Extract the [x, y] coordinate from the center of the cell holding the provided text.  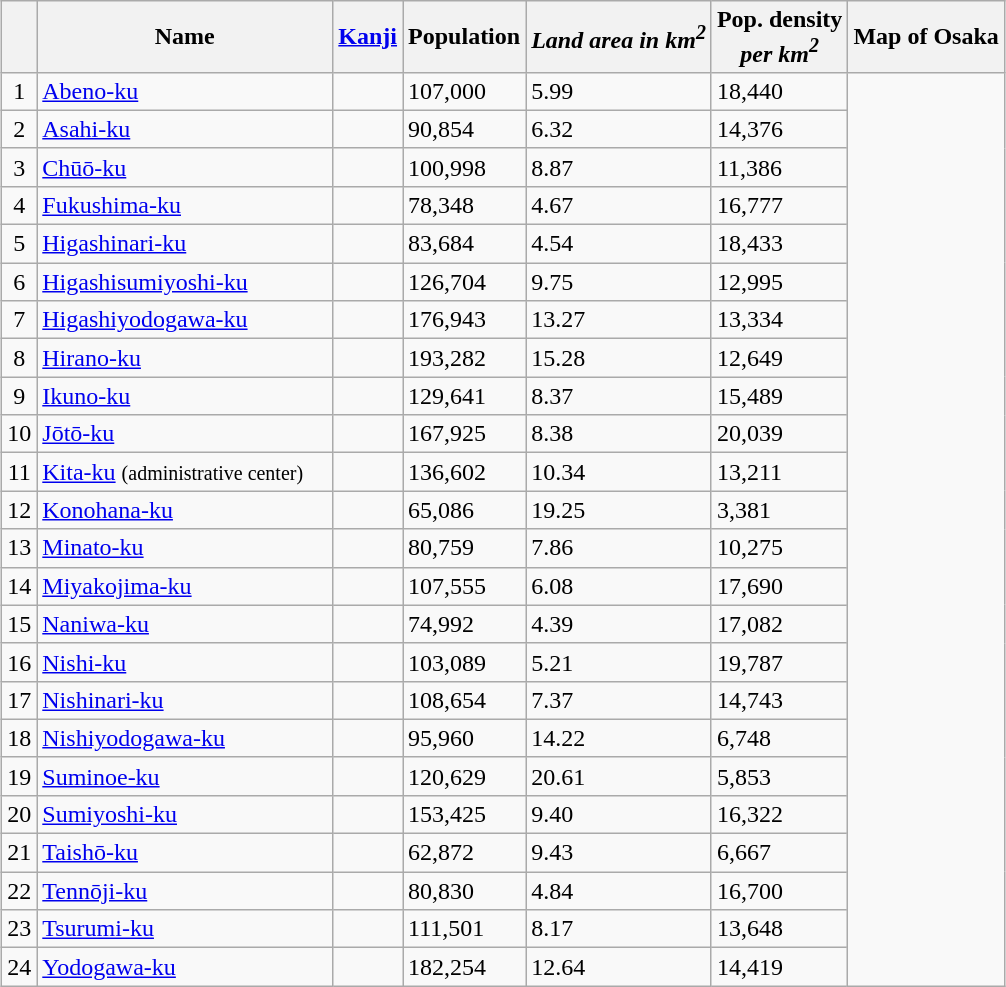
5,853 [779, 776]
Kita-ku (administrative center) [185, 472]
Ikuno-ku [185, 396]
Higashiyodogawa-ku [185, 320]
9.75 [619, 282]
126,704 [464, 282]
Jōtō-ku [185, 434]
19,787 [779, 662]
7.37 [619, 700]
15,489 [779, 396]
108,654 [464, 700]
107,555 [464, 586]
19.25 [619, 510]
11 [20, 472]
Hirano-ku [185, 358]
Abeno-ku [185, 91]
103,089 [464, 662]
Asahi-ku [185, 129]
16,777 [779, 205]
Tennōji-ku [185, 891]
9 [20, 396]
14.22 [619, 738]
9.40 [619, 814]
4.54 [619, 244]
10,275 [779, 548]
78,348 [464, 205]
14 [20, 586]
12,649 [779, 358]
129,641 [464, 396]
8.38 [619, 434]
14,743 [779, 700]
Land area in km2 [619, 37]
14,419 [779, 967]
24 [20, 967]
Nishi-ku [185, 662]
6.32 [619, 129]
80,830 [464, 891]
83,684 [464, 244]
4 [20, 205]
6 [20, 282]
21 [20, 853]
Suminoe-ku [185, 776]
18,433 [779, 244]
11,386 [779, 167]
167,925 [464, 434]
80,759 [464, 548]
17,082 [779, 624]
6.08 [619, 586]
5.21 [619, 662]
Tsurumi-ku [185, 929]
15 [20, 624]
10 [20, 434]
153,425 [464, 814]
6,667 [779, 853]
111,501 [464, 929]
12,995 [779, 282]
Higashinari-ku [185, 244]
3,381 [779, 510]
16,322 [779, 814]
6,748 [779, 738]
8.37 [619, 396]
13 [20, 548]
Pop. densityper km2 [779, 37]
17 [20, 700]
107,000 [464, 91]
Chūō-ku [185, 167]
13,211 [779, 472]
Minato-ku [185, 548]
Fukushima-ku [185, 205]
65,086 [464, 510]
16 [20, 662]
120,629 [464, 776]
95,960 [464, 738]
3 [20, 167]
18 [20, 738]
Taishō-ku [185, 853]
10.34 [619, 472]
90,854 [464, 129]
7.86 [619, 548]
176,943 [464, 320]
22 [20, 891]
20,039 [779, 434]
2 [20, 129]
136,602 [464, 472]
Miyakojima-ku [185, 586]
4.84 [619, 891]
Yodogawa-ku [185, 967]
Higashisumiyoshi-ku [185, 282]
Name [185, 37]
Kanji [368, 37]
9.43 [619, 853]
100,998 [464, 167]
20 [20, 814]
62,872 [464, 853]
19 [20, 776]
182,254 [464, 967]
193,282 [464, 358]
13,334 [779, 320]
Konohana-ku [185, 510]
8.17 [619, 929]
5.99 [619, 91]
20.61 [619, 776]
Map of Osaka [926, 37]
8 [20, 358]
Sumiyoshi-ku [185, 814]
Nishinari-ku [185, 700]
1 [20, 91]
13.27 [619, 320]
Nishiyodogawa-ku [185, 738]
18,440 [779, 91]
4.39 [619, 624]
13,648 [779, 929]
14,376 [779, 129]
16,700 [779, 891]
23 [20, 929]
Population [464, 37]
74,992 [464, 624]
15.28 [619, 358]
7 [20, 320]
5 [20, 244]
4.67 [619, 205]
12 [20, 510]
17,690 [779, 586]
8.87 [619, 167]
Naniwa-ku [185, 624]
12.64 [619, 967]
